Scan for the cell matching the given text and deliver its [X, Y] coordinate at center. 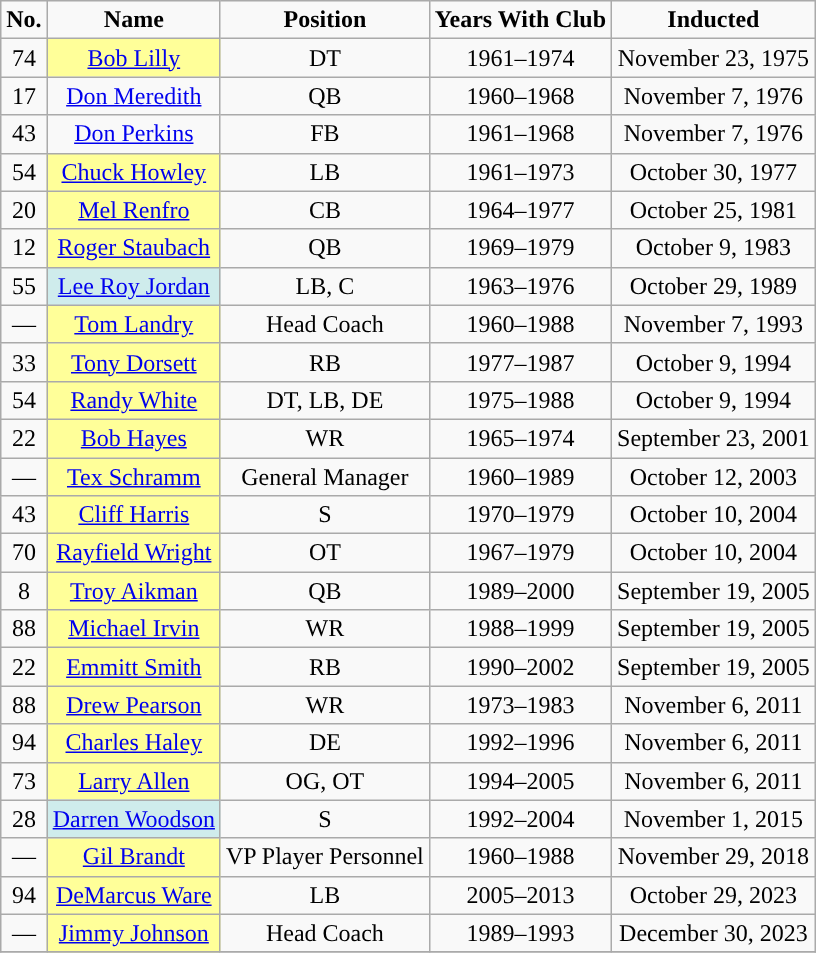
October 30, 1977 [714, 172]
No. [24, 20]
2005–2013 [520, 895]
October 29, 2023 [714, 895]
Darren Woodson [134, 819]
1992–2004 [520, 819]
1989–1993 [520, 933]
December 30, 2023 [714, 933]
Jimmy Johnson [134, 933]
November 29, 2018 [714, 857]
Larry Allen [134, 781]
Mel Renfro [134, 210]
1970–1979 [520, 515]
November 1, 2015 [714, 819]
1961–1974 [520, 58]
1964–1977 [520, 210]
1994–2005 [520, 781]
1989–2000 [520, 591]
Bob Hayes [134, 438]
1961–1973 [520, 172]
Tom Landry [134, 324]
1988–1999 [520, 629]
Drew Pearson [134, 705]
17 [24, 96]
Tex Schramm [134, 477]
55 [24, 286]
Tony Dorsett [134, 362]
1961–1968 [520, 134]
DeMarcus Ware [134, 895]
FB [324, 134]
Don Meredith [134, 96]
LB, C [324, 286]
33 [24, 362]
1992–1996 [520, 743]
Troy Aikman [134, 591]
Position [324, 20]
Bob Lilly [134, 58]
Cliff Harris [134, 515]
November 7, 1993 [714, 324]
CB [324, 210]
74 [24, 58]
Michael Irvin [134, 629]
OT [324, 553]
Gil Brandt [134, 857]
Don Perkins [134, 134]
Randy White [134, 400]
1960–1989 [520, 477]
1990–2002 [520, 667]
October 25, 1981 [714, 210]
OG, OT [324, 781]
1967–1979 [520, 553]
Charles Haley [134, 743]
September 23, 2001 [714, 438]
70 [24, 553]
DE [324, 743]
October 29, 1989 [714, 286]
20 [24, 210]
DT [324, 58]
Name [134, 20]
VP Player Personnel [324, 857]
1977–1987 [520, 362]
1960–1968 [520, 96]
Lee Roy Jordan [134, 286]
General Manager [324, 477]
1973–1983 [520, 705]
Rayfield Wright [134, 553]
1965–1974 [520, 438]
8 [24, 591]
Roger Staubach [134, 248]
1969–1979 [520, 248]
October 12, 2003 [714, 477]
1963–1976 [520, 286]
October 9, 1983 [714, 248]
Years With Club [520, 20]
28 [24, 819]
12 [24, 248]
Inducted [714, 20]
November 23, 1975 [714, 58]
Emmitt Smith [134, 667]
1975–1988 [520, 400]
Chuck Howley [134, 172]
DT, LB, DE [324, 400]
73 [24, 781]
